Locate the cell with the specified text and output its [X, Y] center coordinate. 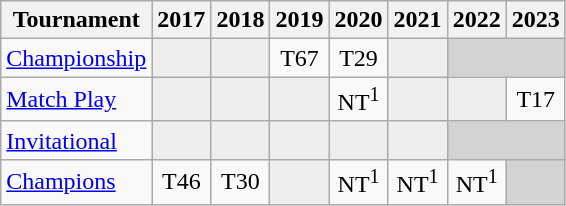
2020 [358, 20]
Match Play [76, 100]
T67 [300, 58]
Invitational [76, 140]
Tournament [76, 20]
2021 [418, 20]
T17 [536, 100]
T30 [240, 182]
2023 [536, 20]
T46 [182, 182]
2019 [300, 20]
T29 [358, 58]
Championship [76, 58]
2017 [182, 20]
2018 [240, 20]
2022 [476, 20]
Champions [76, 182]
